Return [x, y] of the center of cell containing provided text 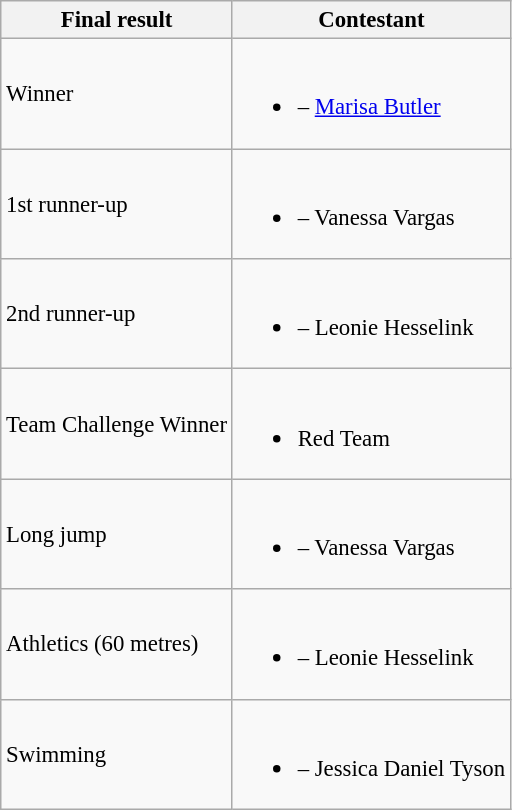
Final result [117, 20]
Team Challenge Winner [117, 424]
Winner [117, 94]
Swimming [117, 754]
1st runner-up [117, 204]
Long jump [117, 534]
– Jessica Daniel Tyson [371, 754]
Red Team [371, 424]
2nd runner-up [117, 314]
Contestant [371, 20]
– Marisa Butler [371, 94]
Athletics (60 metres) [117, 644]
